Detect which cell encompasses the target text, then output its (x, y) center coordinate. 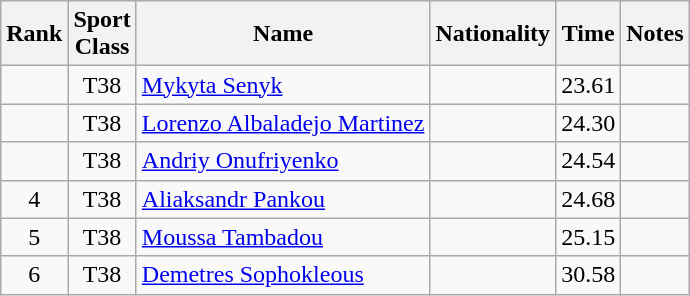
Rank (34, 34)
24.30 (588, 123)
Lorenzo Albaladejo Martinez (283, 123)
Nationality (493, 34)
24.54 (588, 161)
30.58 (588, 275)
Time (588, 34)
Andriy Onufriyenko (283, 161)
Demetres Sophokleous (283, 275)
4 (34, 199)
6 (34, 275)
23.61 (588, 85)
Notes (655, 34)
Moussa Tambadou (283, 237)
24.68 (588, 199)
Aliaksandr Pankou (283, 199)
25.15 (588, 237)
5 (34, 237)
Mykyta Senyk (283, 85)
SportClass (102, 34)
Name (283, 34)
